Identify which cell holds the provided text, then report its (X, Y) central coordinate. 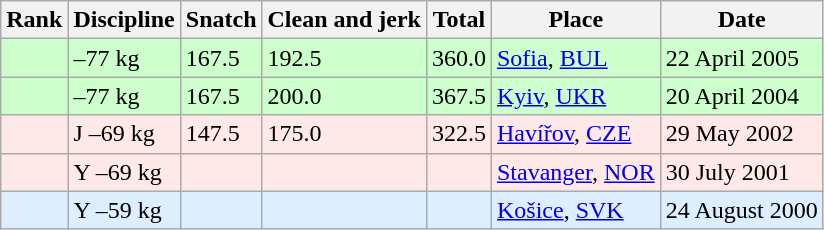
29 May 2002 (742, 134)
367.5 (458, 96)
147.5 (221, 134)
Discipline (124, 20)
J –69 kg (124, 134)
22 April 2005 (742, 58)
Total (458, 20)
30 July 2001 (742, 172)
200.0 (344, 96)
Stavanger, NOR (576, 172)
Rank (34, 20)
Sofia, BUL (576, 58)
Kyiv, UKR (576, 96)
Place (576, 20)
Y –69 kg (124, 172)
Košice, SVK (576, 210)
192.5 (344, 58)
24 August 2000 (742, 210)
Date (742, 20)
Havířov, CZE (576, 134)
175.0 (344, 134)
360.0 (458, 58)
322.5 (458, 134)
Snatch (221, 20)
20 April 2004 (742, 96)
Y –59 kg (124, 210)
Clean and jerk (344, 20)
